From the cell containing the given text, extract its center point as [x, y] coordinate. 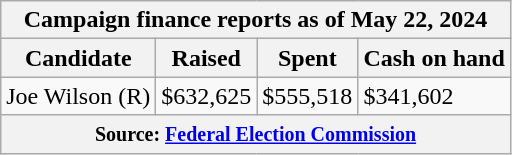
Source: Federal Election Commission [256, 134]
Spent [308, 58]
$555,518 [308, 96]
Candidate [78, 58]
Raised [206, 58]
Cash on hand [434, 58]
Campaign finance reports as of May 22, 2024 [256, 20]
$341,602 [434, 96]
$632,625 [206, 96]
Joe Wilson (R) [78, 96]
